Detect which cell encompasses the target text, then output its (x, y) center coordinate. 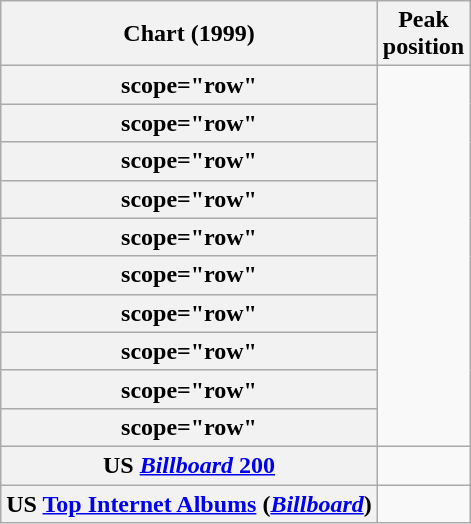
Chart (1999) (189, 34)
Peakposition (423, 34)
US Billboard 200 (189, 465)
US Top Internet Albums (Billboard) (189, 503)
